Capture the cell that displays the provided text and extract its (x, y) central coordinate. 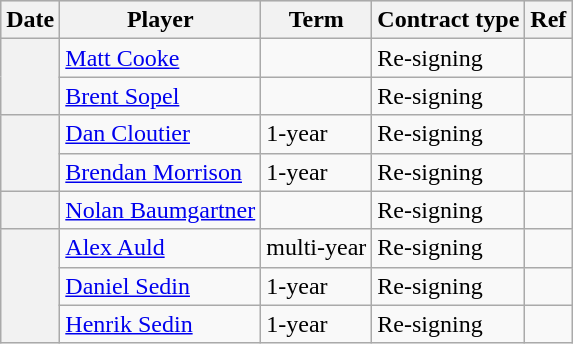
Term (316, 20)
Daniel Sedin (160, 286)
Player (160, 20)
Date (30, 20)
Nolan Baumgartner (160, 210)
Alex Auld (160, 248)
Contract type (448, 20)
Ref (548, 20)
Brent Sopel (160, 96)
Henrik Sedin (160, 324)
Matt Cooke (160, 58)
Brendan Morrison (160, 172)
Dan Cloutier (160, 134)
multi-year (316, 248)
